Search for the cell housing the specified text and yield its (x, y) center coordinate. 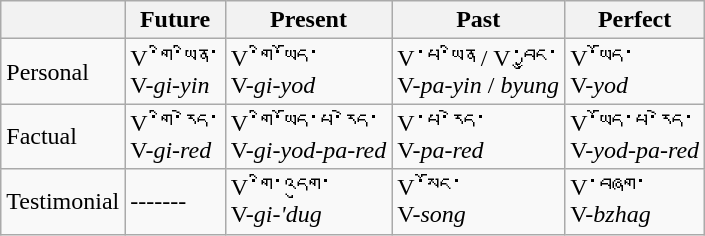
Factual (63, 136)
V་བཞག་ V-bzhag (635, 202)
V་གི་འདུག་ V-gi-'dug (308, 202)
V་པ་ཡིན / V་བྱུང་ V-pa-yin / byung (478, 72)
------- (175, 202)
V་གི་ཡིན་ V-gi-yin (175, 72)
Testimonial (63, 202)
V་གི་རེད་ V-gi-red (175, 136)
Present (308, 20)
V་གི་ཡོད་པ་རེད་ V-gi-yod-pa-red (308, 136)
V་གི་ཡོད་ V-gi-yod (308, 72)
Personal (63, 72)
V་ཡོད་པ་རེད་ V-yod-pa-red (635, 136)
Past (478, 20)
V་པ་རེད་ V-pa-red (478, 136)
V་ཡོད་ V-yod (635, 72)
Future (175, 20)
V་སོང་ V-song (478, 202)
Perfect (635, 20)
